Return the [X, Y] coordinate for the center point of the cell that contains the specified text.  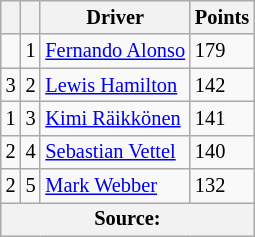
Fernando Alonso [115, 51]
141 [222, 118]
Source: [128, 219]
132 [222, 186]
Kimi Räikkönen [115, 118]
Sebastian Vettel [115, 152]
Driver [115, 17]
Mark Webber [115, 186]
142 [222, 85]
4 [31, 152]
Lewis Hamilton [115, 85]
Points [222, 17]
140 [222, 152]
5 [31, 186]
179 [222, 51]
